Extract the [x, y] coordinate from the center of the cell holding the provided text.  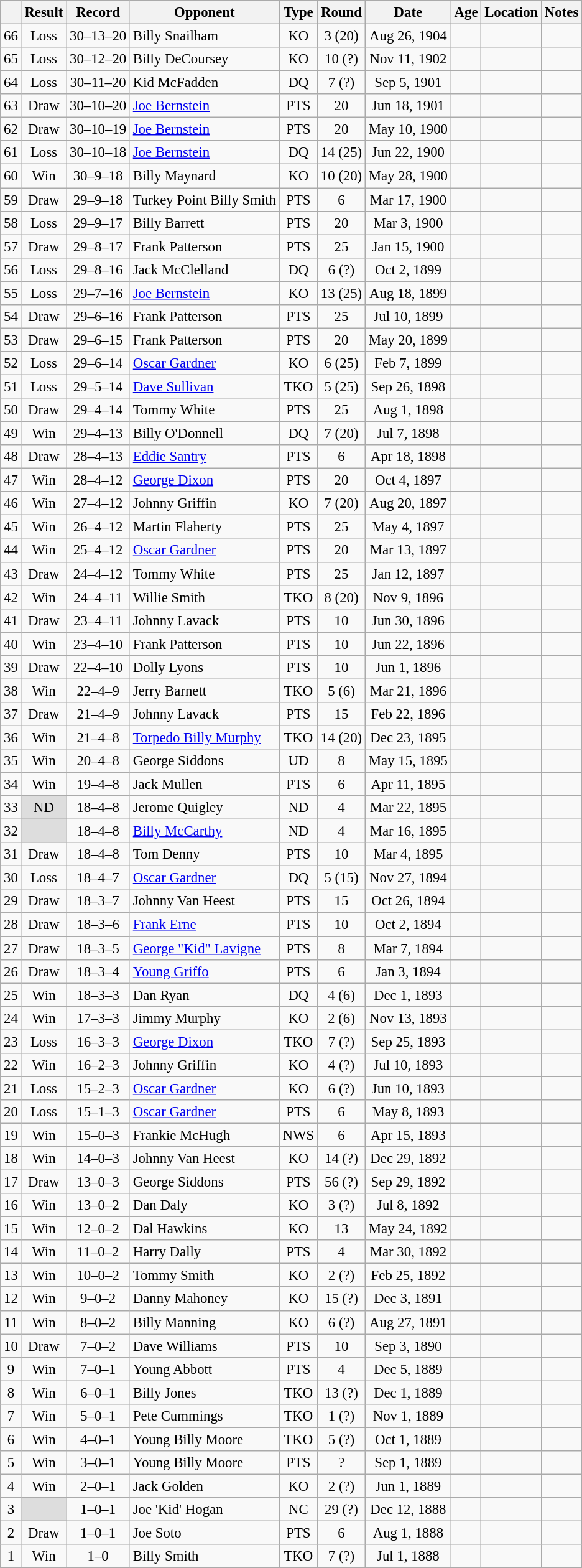
16–2–3 [98, 1065]
Apr 15, 1893 [409, 1135]
13 (25) [341, 293]
Jun 10, 1893 [409, 1088]
Opponent [204, 12]
Location [511, 12]
9–0–2 [98, 1299]
Mar 16, 1895 [409, 831]
Dec 3, 1891 [409, 1299]
5 (6) [341, 691]
38 [11, 691]
Record [98, 12]
7–0–2 [98, 1346]
28–4–13 [98, 457]
Jan 15, 1900 [409, 246]
61 [11, 152]
Jerry Barnett [204, 691]
Jul 1, 1888 [409, 1556]
George "Kid" Lavigne [204, 948]
30–13–20 [98, 36]
30 [11, 878]
7 [11, 1416]
42 [11, 597]
18 [11, 1159]
Mar 7, 1894 [409, 948]
18–3–7 [98, 902]
27 [11, 948]
43 [11, 574]
29–6–15 [98, 340]
Dave Williams [204, 1346]
Mar 30, 1892 [409, 1252]
1–0 [98, 1556]
Jun 1, 1896 [409, 668]
May 15, 1895 [409, 761]
Jul 10, 1899 [409, 317]
Jimmy Murphy [204, 1018]
May 10, 1900 [409, 129]
Kid McFadden [204, 83]
Mar 22, 1895 [409, 808]
Willie Smith [204, 597]
63 [11, 106]
Jack McClelland [204, 269]
Jun 22, 1896 [409, 644]
May 4, 1897 [409, 527]
21–4–8 [98, 737]
Harry Dally [204, 1252]
Martin Flaherty [204, 527]
Jack Mullen [204, 785]
Dec 1, 1893 [409, 995]
Billy O'Donnell [204, 434]
? [341, 1463]
Round [341, 12]
55 [11, 293]
30–10–20 [98, 106]
Tom Denny [204, 854]
21–4–9 [98, 714]
Apr 18, 1898 [409, 457]
May 20, 1899 [409, 340]
22–4–9 [98, 691]
33 [11, 808]
17 [11, 1182]
Oct 1, 1889 [409, 1439]
10–0–2 [98, 1276]
Dal Hawkins [204, 1229]
4 (?) [341, 1065]
45 [11, 527]
14 (25) [341, 152]
23 [11, 1042]
Billy Manning [204, 1322]
Feb 7, 1899 [409, 363]
29–9–18 [98, 200]
Apr 11, 1895 [409, 785]
29–8–17 [98, 246]
5 (15) [341, 878]
14 [11, 1252]
17–3–3 [98, 1018]
May 24, 1892 [409, 1229]
22–4–10 [98, 668]
Nov 11, 1902 [409, 59]
Joe Soto [204, 1533]
Jul 7, 1898 [409, 434]
Oct 2, 1894 [409, 925]
6 (25) [341, 363]
1 (?) [341, 1416]
Joe 'Kid' Hogan [204, 1510]
56 [11, 269]
18–3–6 [98, 925]
14 (?) [341, 1159]
29–5–14 [98, 386]
Eddie Santry [204, 457]
44 [11, 551]
30–9–18 [98, 176]
Aug 18, 1899 [409, 293]
Frankie McHugh [204, 1135]
29–6–16 [98, 317]
48 [11, 457]
14–0–3 [98, 1159]
Billy Jones [204, 1393]
Mar 17, 1900 [409, 200]
3 (20) [341, 36]
Billy Smith [204, 1556]
25–4–12 [98, 551]
29–9–17 [98, 223]
5 (?) [341, 1439]
30–12–20 [98, 59]
Nov 1, 1889 [409, 1416]
54 [11, 317]
27–4–12 [98, 503]
Sep 5, 1901 [409, 83]
Sep 29, 1892 [409, 1182]
Oct 2, 1899 [409, 269]
UD [298, 761]
2–0–1 [98, 1486]
Dec 29, 1892 [409, 1159]
30–10–18 [98, 152]
16 [11, 1205]
Feb 25, 1892 [409, 1276]
26 [11, 971]
39 [11, 668]
Jerome Quigley [204, 808]
24–4–11 [98, 597]
Mar 3, 1900 [409, 223]
15 (?) [341, 1299]
Aug 20, 1897 [409, 503]
60 [11, 176]
Tommy Smith [204, 1276]
Dec 12, 1888 [409, 1510]
24 [11, 1018]
Dan Daly [204, 1205]
66 [11, 36]
9 [11, 1369]
24–4–12 [98, 574]
Dave Sullivan [204, 386]
Pete Cummings [204, 1416]
5–0–1 [98, 1416]
20–4–8 [98, 761]
23–4–11 [98, 620]
8 (20) [341, 597]
23–4–10 [98, 644]
12–0–2 [98, 1229]
22 [11, 1065]
5 (25) [341, 386]
1 [11, 1556]
Dec 23, 1895 [409, 737]
29–7–16 [98, 293]
29–4–13 [98, 434]
30–10–19 [98, 129]
29 (?) [341, 1510]
57 [11, 246]
Sep 26, 1898 [409, 386]
Mar 21, 1896 [409, 691]
50 [11, 410]
52 [11, 363]
18–3–4 [98, 971]
58 [11, 223]
47 [11, 480]
Mar 4, 1895 [409, 854]
11 [11, 1322]
46 [11, 503]
Aug 1, 1888 [409, 1533]
Oct 26, 1894 [409, 902]
Jul 8, 1892 [409, 1205]
Billy Barrett [204, 223]
34 [11, 785]
65 [11, 59]
4 (6) [341, 995]
2 [11, 1533]
Oct 4, 1897 [409, 480]
NWS [298, 1135]
Billy Snailham [204, 36]
8–0–2 [98, 1322]
5 [11, 1463]
21 [11, 1088]
Young Griffo [204, 971]
Jun 1, 1889 [409, 1486]
51 [11, 386]
18–3–5 [98, 948]
32 [11, 831]
59 [11, 200]
Mar 13, 1897 [409, 551]
62 [11, 129]
Dolly Lyons [204, 668]
Dan Ryan [204, 995]
Sep 25, 1893 [409, 1042]
Age [466, 12]
28–4–12 [98, 480]
Jack Golden [204, 1486]
40 [11, 644]
Sep 1, 1889 [409, 1463]
Dec 1, 1889 [409, 1393]
3–0–1 [98, 1463]
29–4–14 [98, 410]
Aug 1, 1898 [409, 410]
14 (20) [341, 737]
4–0–1 [98, 1439]
May 8, 1893 [409, 1112]
Jan 12, 1897 [409, 574]
29–6–14 [98, 363]
Billy Maynard [204, 176]
11–0–2 [98, 1252]
Sep 3, 1890 [409, 1346]
53 [11, 340]
26–4–12 [98, 527]
Aug 27, 1891 [409, 1322]
Jun 22, 1900 [409, 152]
NC [298, 1510]
16–3–3 [98, 1042]
10 (20) [341, 176]
41 [11, 620]
29–8–16 [98, 269]
Type [298, 12]
15–1–3 [98, 1112]
Feb 22, 1896 [409, 714]
35 [11, 761]
49 [11, 434]
19 [11, 1135]
Turkey Point Billy Smith [204, 200]
19–4–8 [98, 785]
Aug 26, 1904 [409, 36]
15–0–3 [98, 1135]
Jan 3, 1894 [409, 971]
6–0–1 [98, 1393]
Jun 18, 1901 [409, 106]
13–0–3 [98, 1182]
3 (?) [341, 1205]
36 [11, 737]
10 (?) [341, 59]
Frank Erne [204, 925]
Nov 9, 1896 [409, 597]
18–4–7 [98, 878]
Jul 10, 1893 [409, 1065]
28 [11, 925]
Nov 13, 1893 [409, 1018]
Jun 30, 1896 [409, 620]
29 [11, 902]
15–2–3 [98, 1088]
13–0–2 [98, 1205]
Notes [562, 12]
2 (6) [341, 1018]
Nov 27, 1894 [409, 878]
12 [11, 1299]
May 28, 1900 [409, 176]
7–0–1 [98, 1369]
64 [11, 83]
30–11–20 [98, 83]
Danny Mahoney [204, 1299]
Young Abbott [204, 1369]
37 [11, 714]
56 (?) [341, 1182]
Date [409, 12]
Billy DeCoursey [204, 59]
Dec 5, 1889 [409, 1369]
18–3–3 [98, 995]
Torpedo Billy Murphy [204, 737]
3 [11, 1510]
Billy McCarthy [204, 831]
31 [11, 854]
13 (?) [341, 1393]
Result [44, 12]
